Scan for the cell matching the given text and deliver its (X, Y) coordinate at center. 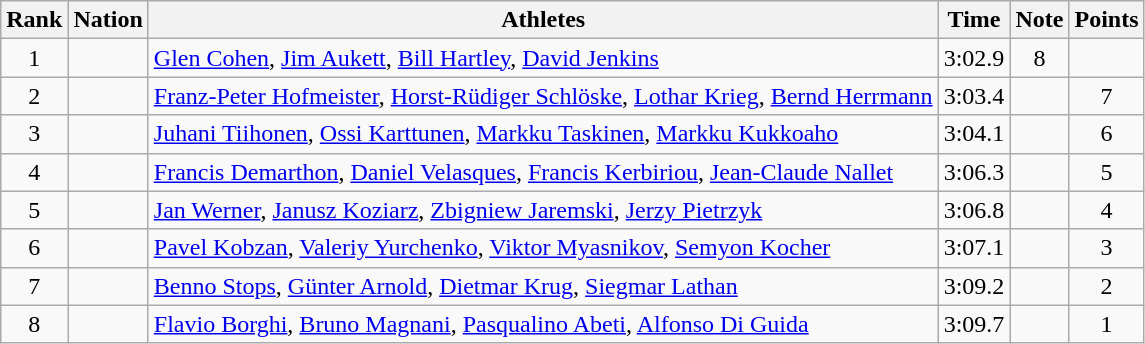
Franz-Peter Hofmeister, Horst-Rüdiger Schlöske, Lothar Krieg, Bernd Herrmann (543, 96)
3:06.3 (974, 172)
Pavel Kobzan, Valeriy Yurchenko, Viktor Myasnikov, Semyon Kocher (543, 248)
Glen Cohen, Jim Aukett, Bill Hartley, David Jenkins (543, 58)
3:03.4 (974, 96)
3:09.2 (974, 286)
Benno Stops, Günter Arnold, Dietmar Krug, Siegmar Lathan (543, 286)
Note (1040, 20)
3:06.8 (974, 210)
Jan Werner, Janusz Koziarz, Zbigniew Jaremski, Jerzy Pietrzyk (543, 210)
Francis Demarthon, Daniel Velasques, Francis Kerbiriou, Jean-Claude Nallet (543, 172)
Flavio Borghi, Bruno Magnani, Pasqualino Abeti, Alfonso Di Guida (543, 324)
Rank (34, 20)
Juhani Tiihonen, Ossi Karttunen, Markku Taskinen, Markku Kukkoaho (543, 134)
3:04.1 (974, 134)
Nation (108, 20)
Athletes (543, 20)
Time (974, 20)
3:09.7 (974, 324)
3:07.1 (974, 248)
3:02.9 (974, 58)
Points (1106, 20)
